Capture the cell that displays the provided text and extract its [X, Y] central coordinate. 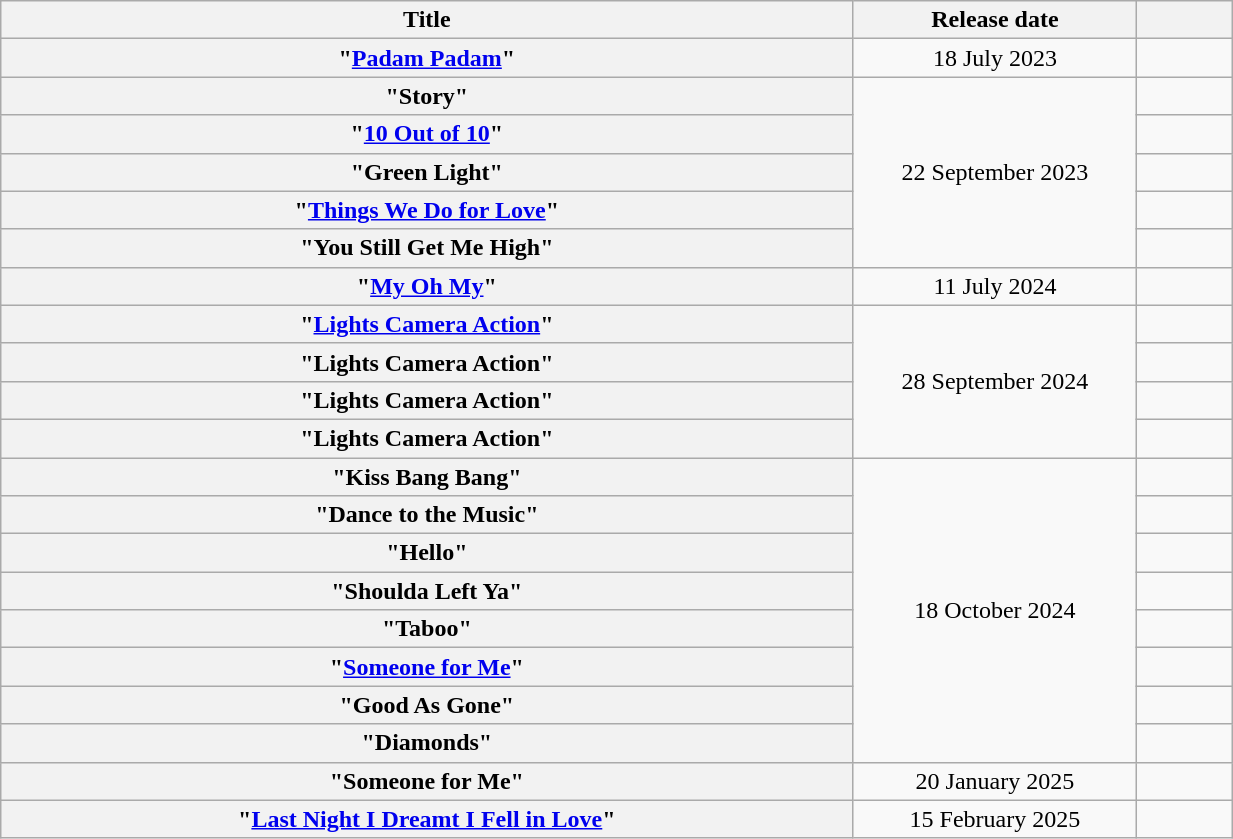
11 July 2024 [995, 286]
"Last Night I Dreamt I Fell in Love" [427, 819]
"Shoulda Left Ya" [427, 591]
18 October 2024 [995, 610]
28 September 2024 [995, 381]
"My Oh My" [427, 286]
"You Still Get Me High" [427, 248]
Title [427, 20]
"Green Light" [427, 172]
15 February 2025 [995, 819]
Release date [995, 20]
"Dance to the Music" [427, 515]
18 July 2023 [995, 58]
"Story" [427, 96]
"Kiss Bang Bang" [427, 477]
20 January 2025 [995, 781]
"Things We Do for Love" [427, 210]
"Padam Padam" [427, 58]
"Hello" [427, 553]
22 September 2023 [995, 172]
"Good As Gone" [427, 705]
"Diamonds" [427, 743]
"10 Out of 10" [427, 134]
"Taboo" [427, 629]
